Search for the cell housing the specified text and yield its [x, y] center coordinate. 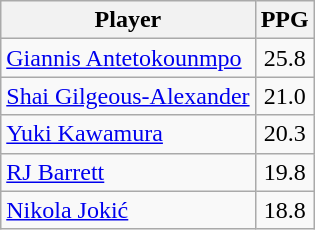
PPG [284, 20]
20.3 [284, 134]
Shai Gilgeous-Alexander [128, 96]
19.8 [284, 172]
Nikola Jokić [128, 210]
21.0 [284, 96]
18.8 [284, 210]
RJ Barrett [128, 172]
Player [128, 20]
Giannis Antetokounmpo [128, 58]
Yuki Kawamura [128, 134]
25.8 [284, 58]
